Detect which cell encompasses the target text, then output its (x, y) center coordinate. 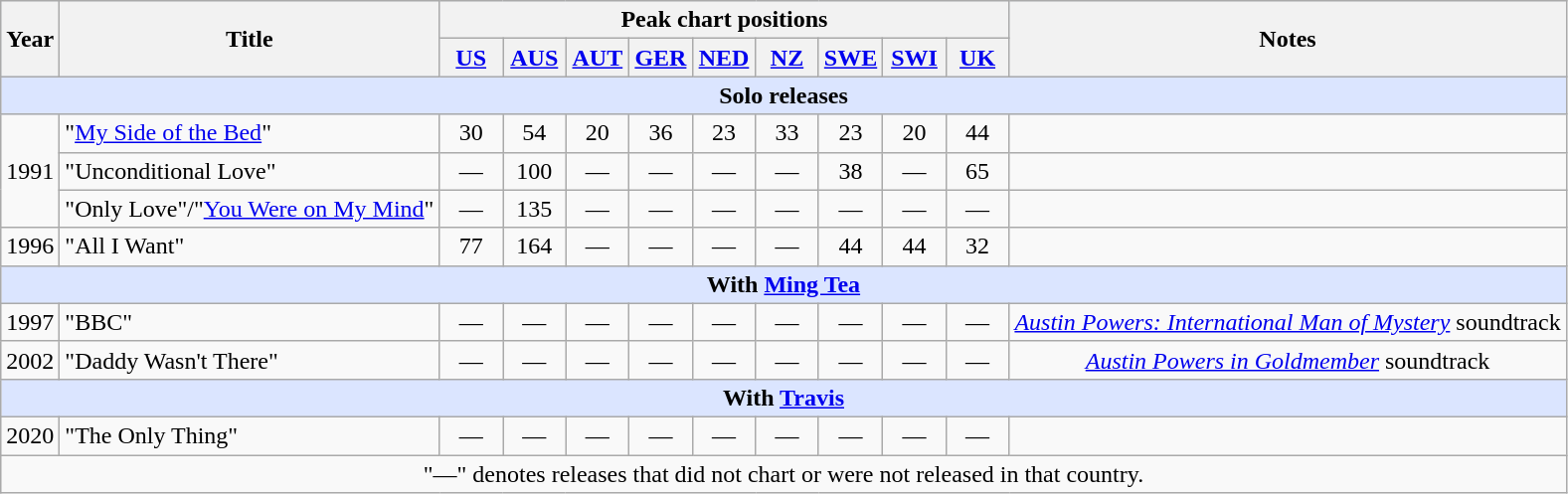
GER (661, 58)
33 (787, 133)
2002 (30, 360)
"BBC" (250, 322)
"—" denotes releases that did not chart or were not released in that country. (784, 474)
"Only Love"/"You Were on My Mind" (250, 209)
54 (535, 133)
"My Side of the Bed" (250, 133)
36 (661, 133)
1996 (30, 247)
"Unconditional Love" (250, 171)
NED (724, 58)
US (471, 58)
Solo releases (784, 95)
38 (850, 171)
Peak chart positions (724, 20)
Austin Powers in Goldmember soundtrack (1288, 360)
1991 (30, 171)
Title (250, 39)
Notes (1288, 39)
"All I Want" (250, 247)
With Travis (784, 398)
1997 (30, 322)
32 (977, 247)
2020 (30, 435)
30 (471, 133)
77 (471, 247)
UK (977, 58)
Year (30, 39)
65 (977, 171)
135 (535, 209)
164 (535, 247)
AUT (598, 58)
"Daddy Wasn't There" (250, 360)
NZ (787, 58)
With Ming Tea (784, 284)
"The Only Thing" (250, 435)
Austin Powers: International Man of Mystery soundtrack (1288, 322)
SWE (850, 58)
SWI (915, 58)
100 (535, 171)
AUS (535, 58)
